Pinpoint the cell where the given text exists, returning its (x, y) midpoint coordinate. 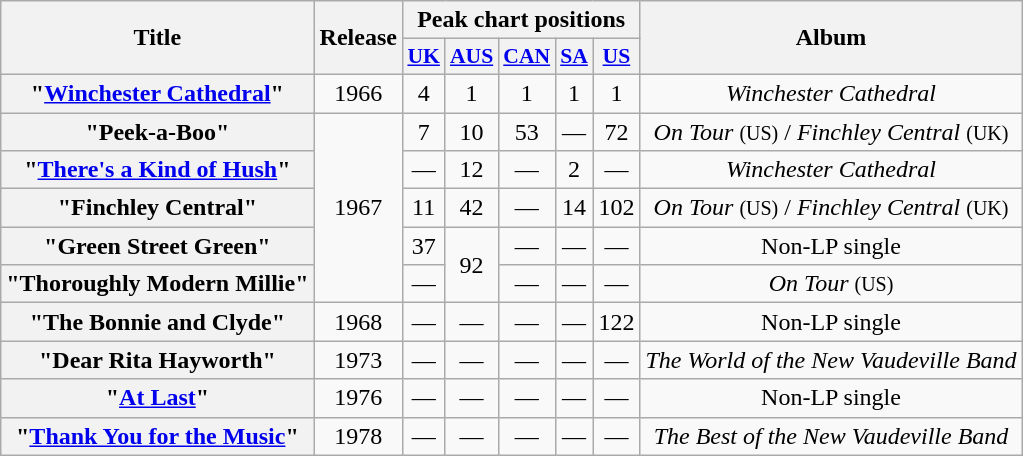
"The Bonnie and Clyde" (158, 322)
10 (472, 131)
"At Last" (158, 398)
"Winchester Cathedral" (158, 93)
42 (472, 208)
1976 (358, 398)
Album (831, 38)
The Best of the New Vaudeville Band (831, 436)
1978 (358, 436)
"There's a Kind of Hush" (158, 170)
1968 (358, 322)
"Green Street Green" (158, 246)
On Tour (US) (831, 284)
"Finchley Central" (158, 208)
1967 (358, 207)
122 (616, 322)
"Dear Rita Hayworth" (158, 360)
SA (574, 57)
7 (424, 131)
2 (574, 170)
37 (424, 246)
CAN (526, 57)
12 (472, 170)
1966 (358, 93)
72 (616, 131)
Title (158, 38)
102 (616, 208)
"Thank You for the Music" (158, 436)
US (616, 57)
"Thoroughly Modern Millie" (158, 284)
AUS (472, 57)
"Peek-a-Boo" (158, 131)
11 (424, 208)
92 (472, 265)
Peak chart positions (521, 20)
UK (424, 57)
Release (358, 38)
The World of the New Vaudeville Band (831, 360)
53 (526, 131)
1973 (358, 360)
14 (574, 208)
4 (424, 93)
